Identify which cell holds the provided text, then report its [X, Y] central coordinate. 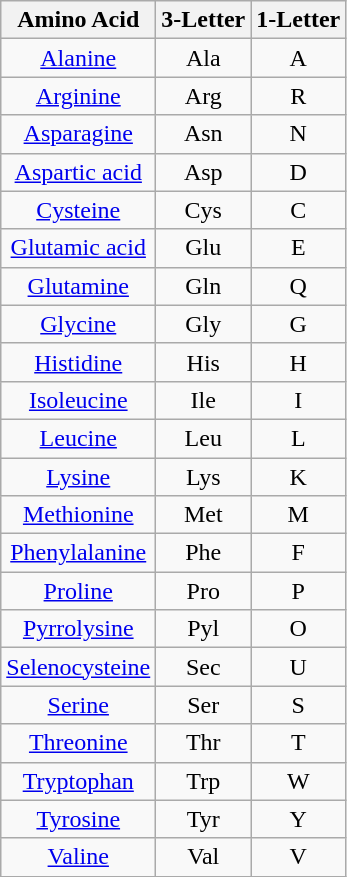
Phe [204, 553]
S [298, 705]
Aspartic acid [78, 172]
1-Letter [298, 20]
Tyr [204, 819]
Gln [204, 286]
F [298, 553]
Arg [204, 96]
U [298, 667]
V [298, 857]
A [298, 58]
Proline [78, 591]
Glutamine [78, 286]
Arginine [78, 96]
Leu [204, 438]
Threonine [78, 743]
Ala [204, 58]
Glu [204, 248]
Ser [204, 705]
Y [298, 819]
Met [204, 515]
Histidine [78, 362]
T [298, 743]
Isoleucine [78, 400]
W [298, 781]
Alanine [78, 58]
Valine [78, 857]
Thr [204, 743]
Asp [204, 172]
E [298, 248]
K [298, 477]
R [298, 96]
Cysteine [78, 210]
Glycine [78, 324]
D [298, 172]
Glutamic acid [78, 248]
C [298, 210]
Q [298, 286]
Sec [204, 667]
G [298, 324]
Trp [204, 781]
I [298, 400]
P [298, 591]
Serine [78, 705]
Methionine [78, 515]
H [298, 362]
Pyl [204, 629]
Asn [204, 134]
Phenylalanine [78, 553]
Tryptophan [78, 781]
Amino Acid [78, 20]
Cys [204, 210]
Pro [204, 591]
M [298, 515]
Lys [204, 477]
L [298, 438]
Lysine [78, 477]
Selenocysteine [78, 667]
N [298, 134]
Asparagine [78, 134]
Ile [204, 400]
Tyrosine [78, 819]
3-Letter [204, 20]
Val [204, 857]
Leucine [78, 438]
O [298, 629]
Gly [204, 324]
Pyrrolysine [78, 629]
His [204, 362]
